Pinpoint the cell where the given text exists, returning its [x, y] midpoint coordinate. 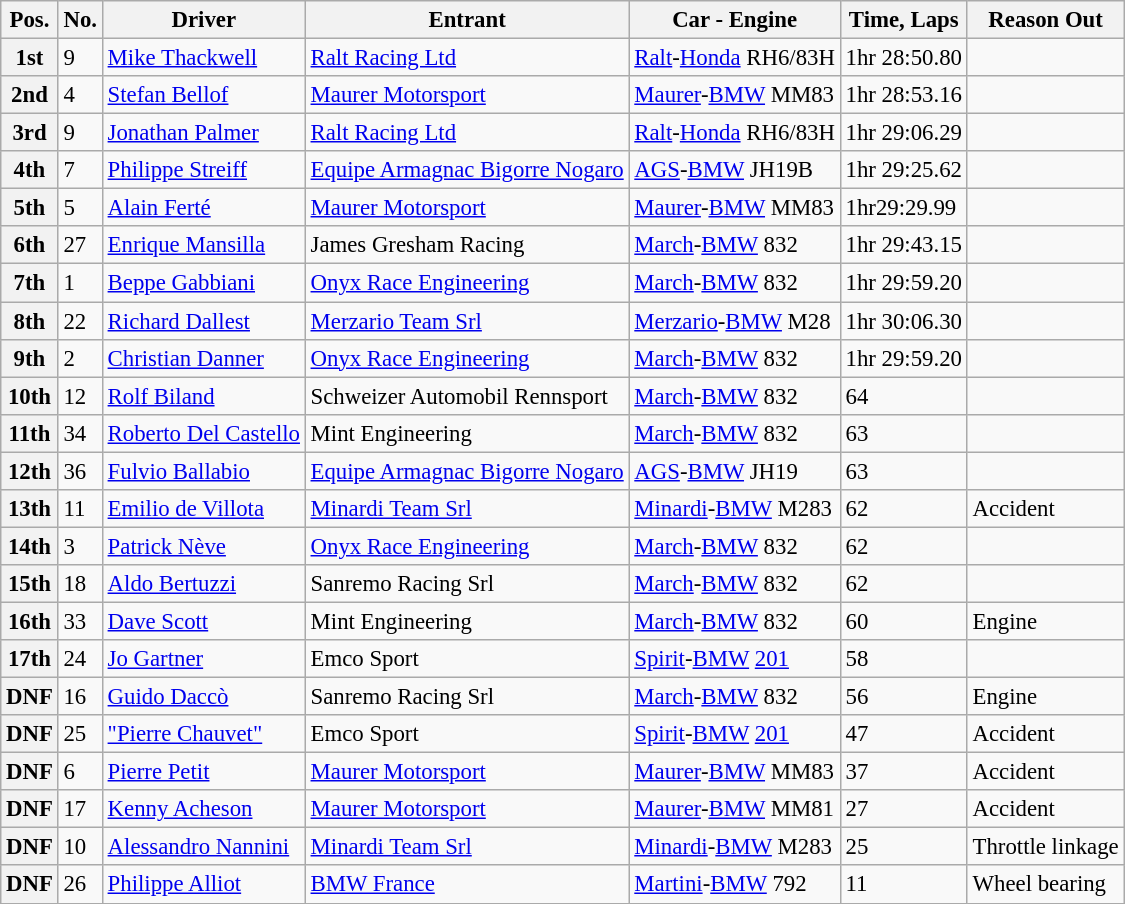
BMW France [467, 885]
Driver [204, 20]
6 [80, 772]
1hr 29:25.62 [904, 170]
64 [904, 396]
3rd [30, 133]
17 [80, 809]
Patrick Nève [204, 546]
1hr 29:43.15 [904, 245]
37 [904, 772]
Jo Gartner [204, 659]
17th [30, 659]
1hr 28:50.80 [904, 58]
26 [80, 885]
18 [80, 584]
16 [80, 697]
Entrant [467, 20]
Enrique Mansilla [204, 245]
Alessandro Nannini [204, 847]
"Pierre Chauvet" [204, 734]
Pierre Petit [204, 772]
AGS-BMW JH19B [734, 170]
Christian Danner [204, 358]
11th [30, 433]
12th [30, 471]
1hr 30:06.30 [904, 321]
Kenny Acheson [204, 809]
5th [30, 208]
Roberto Del Castello [204, 433]
AGS-BMW JH19 [734, 471]
Aldo Bertuzzi [204, 584]
24 [80, 659]
Guido Daccò [204, 697]
Schweizer Automobil Rennsport [467, 396]
Dave Scott [204, 621]
12 [80, 396]
7 [80, 170]
8th [30, 321]
36 [80, 471]
Philippe Streiff [204, 170]
1hr29:29.99 [904, 208]
Pos. [30, 20]
Beppe Gabbiani [204, 283]
1st [30, 58]
Richard Dallest [204, 321]
2 [80, 358]
1hr 29:06.29 [904, 133]
Rolf Biland [204, 396]
Wheel bearing [1046, 885]
47 [904, 734]
2nd [30, 95]
Fulvio Ballabio [204, 471]
Alain Ferté [204, 208]
16th [30, 621]
Philippe Alliot [204, 885]
Martini-BMW 792 [734, 885]
7th [30, 283]
Reason Out [1046, 20]
10th [30, 396]
9th [30, 358]
Car - Engine [734, 20]
13th [30, 509]
Time, Laps [904, 20]
15th [30, 584]
6th [30, 245]
Mike Thackwell [204, 58]
Jonathan Palmer [204, 133]
Emilio de Villota [204, 509]
14th [30, 546]
Maurer-BMW MM81 [734, 809]
Merzario Team Srl [467, 321]
4th [30, 170]
4 [80, 95]
3 [80, 546]
22 [80, 321]
10 [80, 847]
60 [904, 621]
56 [904, 697]
33 [80, 621]
1hr 28:53.16 [904, 95]
No. [80, 20]
1 [80, 283]
Stefan Bellof [204, 95]
5 [80, 208]
58 [904, 659]
Merzario-BMW M28 [734, 321]
34 [80, 433]
Throttle linkage [1046, 847]
James Gresham Racing [467, 245]
